Scan for the cell matching the given text and deliver its [X, Y] coordinate at center. 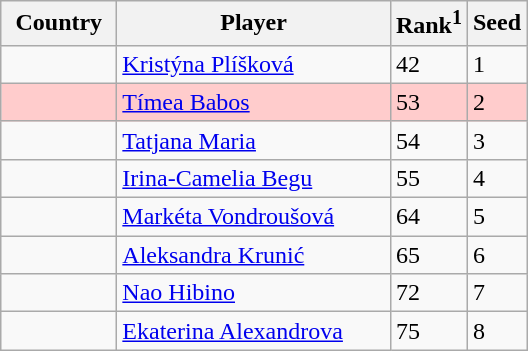
55 [428, 178]
Seed [496, 24]
Country [59, 24]
Player [254, 24]
3 [496, 140]
Markéta Vondroušová [254, 217]
Irina-Camelia Begu [254, 178]
Rank1 [428, 24]
Tatjana Maria [254, 140]
64 [428, 217]
Ekaterina Alexandrova [254, 331]
Kristýna Plíšková [254, 64]
Nao Hibino [254, 293]
6 [496, 255]
5 [496, 217]
7 [496, 293]
Tímea Babos [254, 102]
54 [428, 140]
2 [496, 102]
42 [428, 64]
8 [496, 331]
72 [428, 293]
65 [428, 255]
53 [428, 102]
1 [496, 64]
4 [496, 178]
75 [428, 331]
Aleksandra Krunić [254, 255]
